Search for the cell housing the specified text and yield its (x, y) center coordinate. 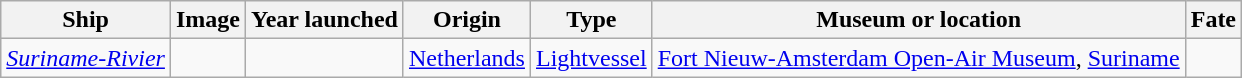
Ship (86, 20)
Type (591, 20)
Netherlands (466, 58)
Fate (1213, 20)
Fort Nieuw-Amsterdam Open-Air Museum, Suriname (918, 58)
Suriname-Rivier (86, 58)
Image (208, 20)
Lightvessel (591, 58)
Origin (466, 20)
Museum or location (918, 20)
Year launched (324, 20)
